Search for the cell housing the specified text and yield its [x, y] center coordinate. 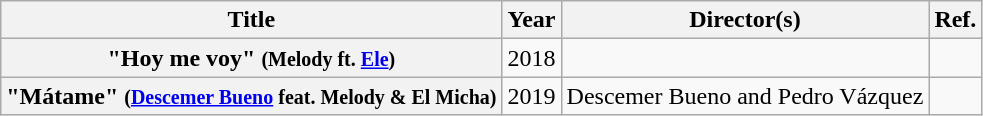
Ref. [956, 20]
Descemer Bueno and Pedro Vázquez [745, 96]
Year [532, 20]
"Hoy me voy" (Melody ft. Ele) [252, 58]
2019 [532, 96]
Director(s) [745, 20]
Title [252, 20]
2018 [532, 58]
"Mátame" (Descemer Bueno feat. Melody & El Micha) [252, 96]
